Identify which cell holds the provided text, then report its [X, Y] central coordinate. 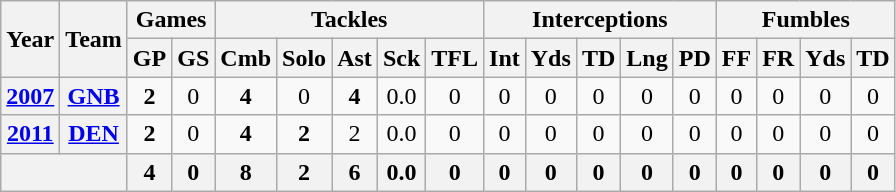
Games [170, 20]
8 [246, 172]
FF [736, 58]
Sck [401, 58]
GNB [94, 96]
Cmb [246, 58]
Ast [355, 58]
Interceptions [600, 20]
Int [505, 58]
2011 [30, 134]
FR [778, 58]
GP [149, 58]
Team [94, 39]
Year [30, 39]
Lng [647, 58]
6 [355, 172]
2007 [30, 96]
GS [194, 58]
PD [694, 58]
Fumbles [806, 20]
TFL [455, 58]
DEN [94, 134]
Tackles [350, 20]
Solo [304, 58]
